From the cell containing the given text, extract its center point as (X, Y) coordinate. 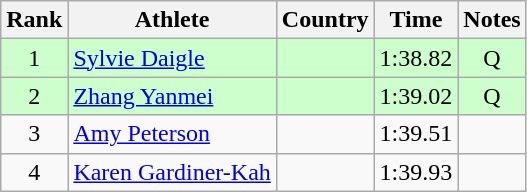
Karen Gardiner-Kah (172, 172)
Sylvie Daigle (172, 58)
Zhang Yanmei (172, 96)
3 (34, 134)
Notes (492, 20)
1:39.93 (416, 172)
4 (34, 172)
Country (325, 20)
2 (34, 96)
1:39.02 (416, 96)
1 (34, 58)
Amy Peterson (172, 134)
Athlete (172, 20)
Time (416, 20)
1:39.51 (416, 134)
1:38.82 (416, 58)
Rank (34, 20)
